From the cell containing the given text, extract its center point as [x, y] coordinate. 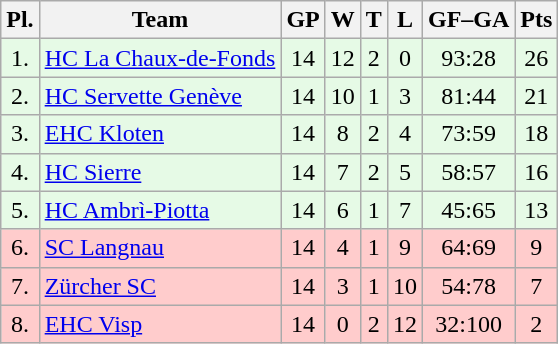
58:57 [468, 172]
Team [160, 20]
8. [20, 324]
5. [20, 210]
Zürcher SC [160, 286]
W [342, 20]
13 [536, 210]
HC Sierre [160, 172]
HC La Chaux-de-Fonds [160, 58]
7. [20, 286]
45:65 [468, 210]
GF–GA [468, 20]
16 [536, 172]
64:69 [468, 248]
18 [536, 134]
4. [20, 172]
93:28 [468, 58]
3. [20, 134]
6. [20, 248]
Pts [536, 20]
EHC Kloten [160, 134]
73:59 [468, 134]
SC Langnau [160, 248]
Pl. [20, 20]
L [404, 20]
HC Servette Genève [160, 96]
54:78 [468, 286]
HC Ambrì-Piotta [160, 210]
5 [404, 172]
26 [536, 58]
2. [20, 96]
32:100 [468, 324]
21 [536, 96]
1. [20, 58]
81:44 [468, 96]
6 [342, 210]
GP [303, 20]
EHC Visp [160, 324]
T [374, 20]
8 [342, 134]
